Locate the cell with the specified text and output its (x, y) center coordinate. 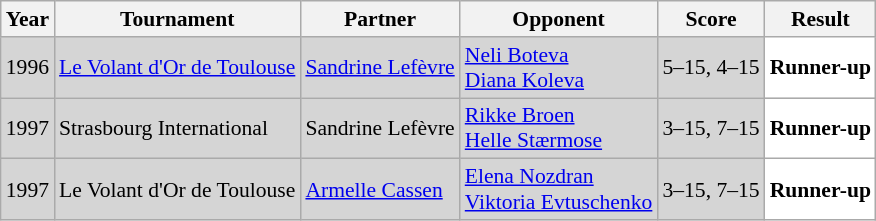
Armelle Cassen (380, 190)
Tournament (177, 19)
Year (28, 19)
Rikke Broen Helle Stærmose (559, 128)
Strasbourg International (177, 128)
Partner (380, 19)
Elena Nozdran Viktoria Evtuschenko (559, 190)
5–15, 4–15 (710, 68)
Neli Boteva Diana Koleva (559, 68)
1996 (28, 68)
Score (710, 19)
Opponent (559, 19)
Result (820, 19)
